Pinpoint the cell where the given text exists, returning its (X, Y) midpoint coordinate. 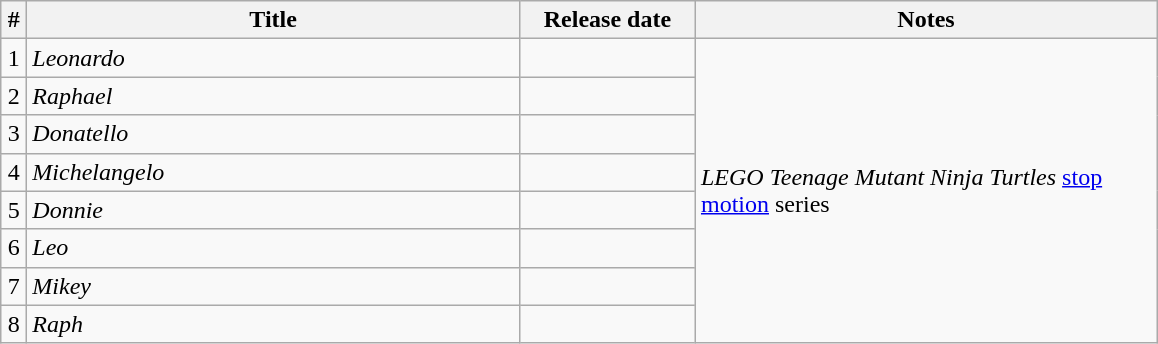
Title (274, 20)
Mikey (274, 286)
Leonardo (274, 58)
# (14, 20)
Leo (274, 248)
Raph (274, 324)
Raphael (274, 96)
2 (14, 96)
LEGO Teenage Mutant Ninja Turtles stop motion series (926, 191)
Notes (926, 20)
8 (14, 324)
6 (14, 248)
4 (14, 172)
Donatello (274, 134)
7 (14, 286)
1 (14, 58)
Release date (607, 20)
5 (14, 210)
Donnie (274, 210)
3 (14, 134)
Michelangelo (274, 172)
